Return the (x, y) coordinate for the center point of the cell that contains the specified text.  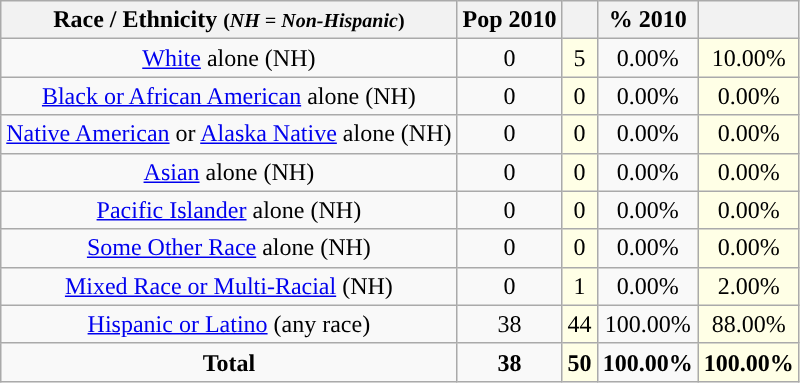
Hispanic or Latino (any race) (229, 324)
White alone (NH) (229, 58)
Total (229, 362)
Pop 2010 (510, 20)
Mixed Race or Multi-Racial (NH) (229, 286)
Some Other Race alone (NH) (229, 248)
10.00% (748, 58)
Asian alone (NH) (229, 172)
2.00% (748, 286)
Native American or Alaska Native alone (NH) (229, 134)
% 2010 (648, 20)
88.00% (748, 324)
1 (580, 286)
Black or African American alone (NH) (229, 96)
Pacific Islander alone (NH) (229, 210)
44 (580, 324)
5 (580, 58)
Race / Ethnicity (NH = Non-Hispanic) (229, 20)
50 (580, 362)
